Output the (X, Y) coordinate of the center of the cell containing the given text.  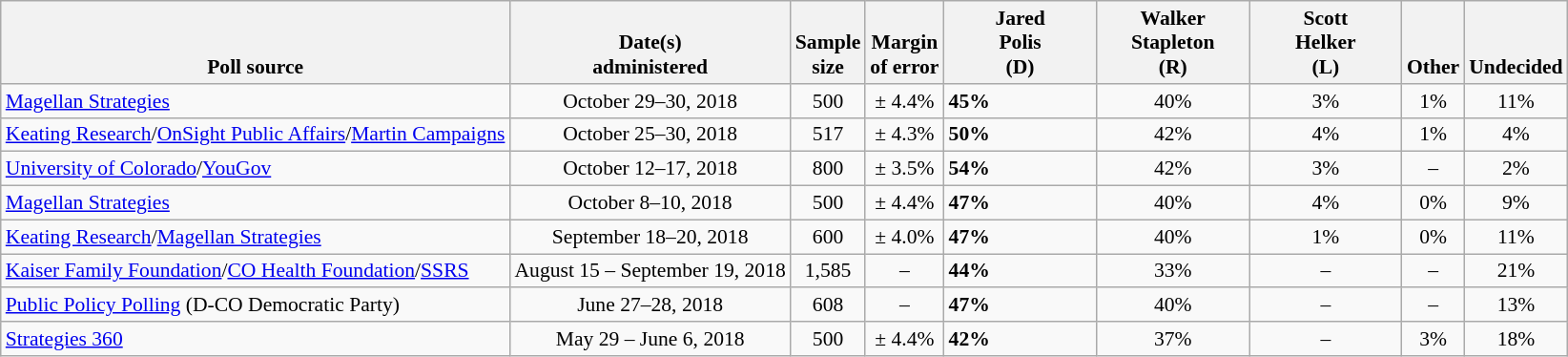
1,585 (828, 271)
Public Policy Polling (D-CO Democratic Party) (256, 305)
ScottHelker(L) (1326, 42)
800 (828, 169)
9% (1516, 203)
Poll source (256, 42)
May 29 – June 6, 2018 (650, 339)
University of Colorado/YouGov (256, 169)
50% (1021, 135)
33% (1173, 271)
Marginof error (904, 42)
600 (828, 237)
± 3.5% (904, 169)
Samplesize (828, 42)
2% (1516, 169)
Keating Research/OnSight Public Affairs/Martin Campaigns (256, 135)
45% (1021, 101)
October 25–30, 2018 (650, 135)
54% (1021, 169)
September 18–20, 2018 (650, 237)
608 (828, 305)
WalkerStapleton(R) (1173, 42)
Date(s)administered (650, 42)
JaredPolis(D) (1021, 42)
± 4.0% (904, 237)
21% (1516, 271)
44% (1021, 271)
August 15 – September 19, 2018 (650, 271)
Undecided (1516, 42)
37% (1173, 339)
18% (1516, 339)
Keating Research/Magellan Strategies (256, 237)
October 12–17, 2018 (650, 169)
October 29–30, 2018 (650, 101)
± 4.3% (904, 135)
517 (828, 135)
October 8–10, 2018 (650, 203)
Other (1433, 42)
Kaiser Family Foundation/CO Health Foundation/SSRS (256, 271)
13% (1516, 305)
June 27–28, 2018 (650, 305)
Strategies 360 (256, 339)
